For the text-containing cell, return its midpoint in (x, y) coordinate format. 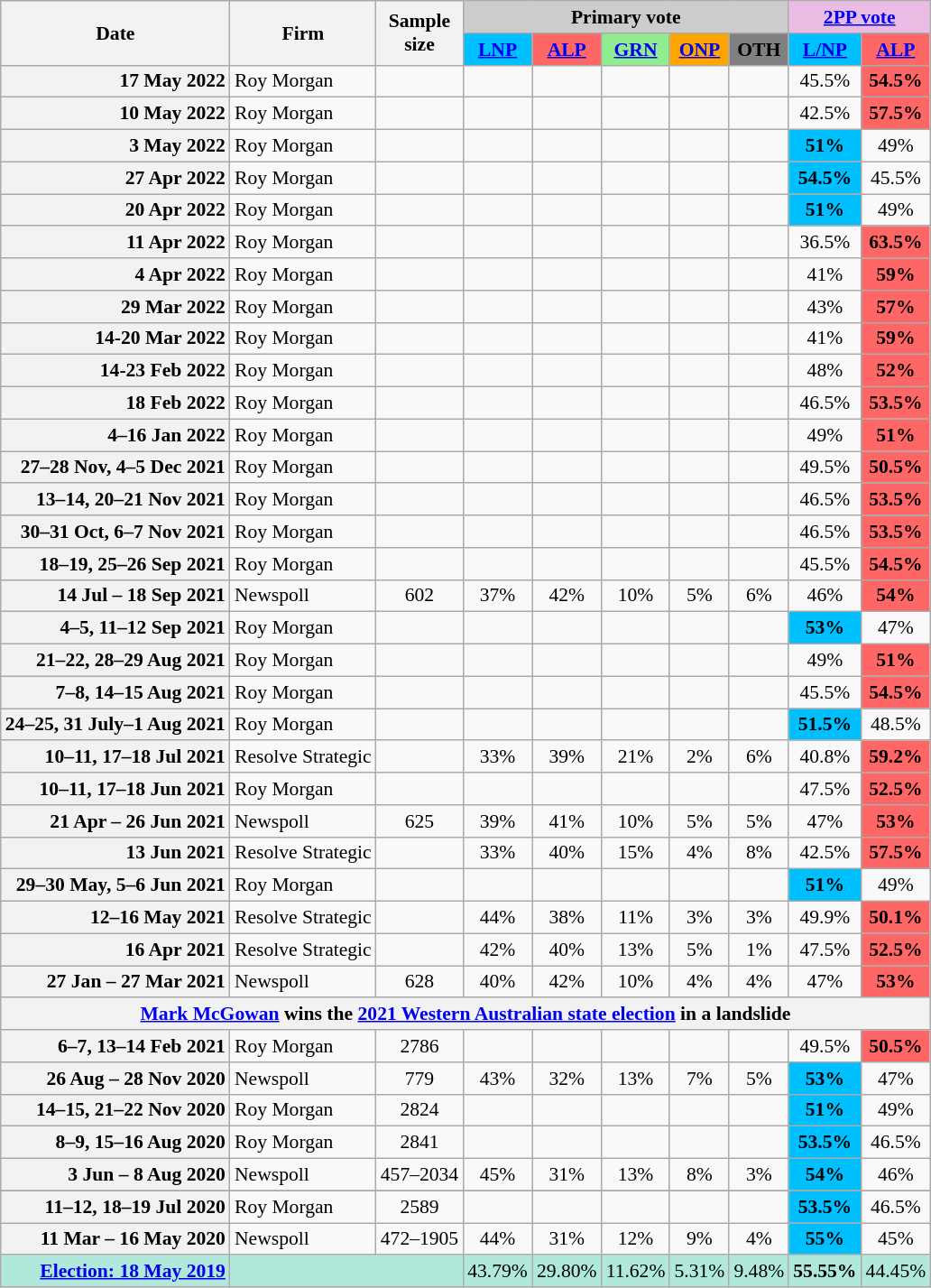
Mark McGowan wins the 2021 Western Australian state election in a landslide (465, 1015)
20 Apr 2022 (115, 210)
Date (115, 32)
14 Jul – 18 Sep 2021 (115, 596)
50.1% (897, 918)
44.45% (897, 1272)
457–2034 (419, 1175)
3 Jun – 8 Aug 2020 (115, 1175)
L/NP (825, 50)
16 Apr 2021 (115, 950)
2PP vote (859, 17)
11.62% (636, 1272)
29–30 May, 5–6 Jun 2021 (115, 885)
40.8% (825, 757)
Firm (303, 32)
779 (419, 1079)
29 Mar 2022 (115, 307)
4–5, 11–12 Sep 2021 (115, 628)
2% (699, 757)
9.48% (759, 1272)
2824 (419, 1110)
4–16 Jan 2022 (115, 435)
27–28 Nov, 4–5 Dec 2021 (115, 468)
10–11, 17–18 Jun 2021 (115, 789)
48.5% (897, 725)
11 Apr 2022 (115, 243)
14-20 Mar 2022 (115, 338)
24–25, 31 July–1 Aug 2021 (115, 725)
2841 (419, 1143)
2786 (419, 1046)
Samplesize (419, 32)
52% (897, 371)
13–14, 20–21 Nov 2021 (115, 500)
63.5% (897, 243)
2589 (419, 1207)
15% (636, 853)
Primary vote (626, 17)
11 Mar – 16 May 2020 (115, 1239)
602 (419, 596)
59.2% (897, 757)
OTH (759, 50)
14–15, 21–22 Nov 2020 (115, 1110)
21–22, 28–29 Aug 2021 (115, 661)
43.79% (498, 1272)
36.5% (825, 243)
21 Apr – 26 Jun 2021 (115, 821)
57% (897, 307)
18 Feb 2022 (115, 403)
LNP (498, 50)
7% (699, 1079)
37% (498, 596)
8–9, 15–16 Aug 2020 (115, 1143)
3 May 2022 (115, 146)
14-23 Feb 2022 (115, 371)
30–31 Oct, 6–7 Nov 2021 (115, 532)
472–1905 (419, 1239)
27 Jan – 27 Mar 2021 (115, 982)
10 May 2022 (115, 114)
48% (825, 371)
628 (419, 982)
11% (636, 918)
49.9% (825, 918)
26 Aug – 28 Nov 2020 (115, 1079)
9% (699, 1239)
7–8, 14–15 Aug 2021 (115, 692)
ONP (699, 50)
5.31% (699, 1272)
GRN (636, 50)
32% (567, 1079)
21% (636, 757)
29.80% (567, 1272)
11–12, 18–19 Jul 2020 (115, 1207)
4 Apr 2022 (115, 274)
27 Apr 2022 (115, 178)
625 (419, 821)
55.55% (825, 1272)
18–19, 25–26 Sep 2021 (115, 564)
12–16 May 2021 (115, 918)
38% (567, 918)
51.5% (825, 725)
10–11, 17–18 Jul 2021 (115, 757)
12% (636, 1239)
17 May 2022 (115, 81)
13 Jun 2021 (115, 853)
Election: 18 May 2019 (115, 1272)
6–7, 13–14 Feb 2021 (115, 1046)
1% (759, 950)
55% (825, 1239)
